Identify which cell holds the provided text, then report its (x, y) central coordinate. 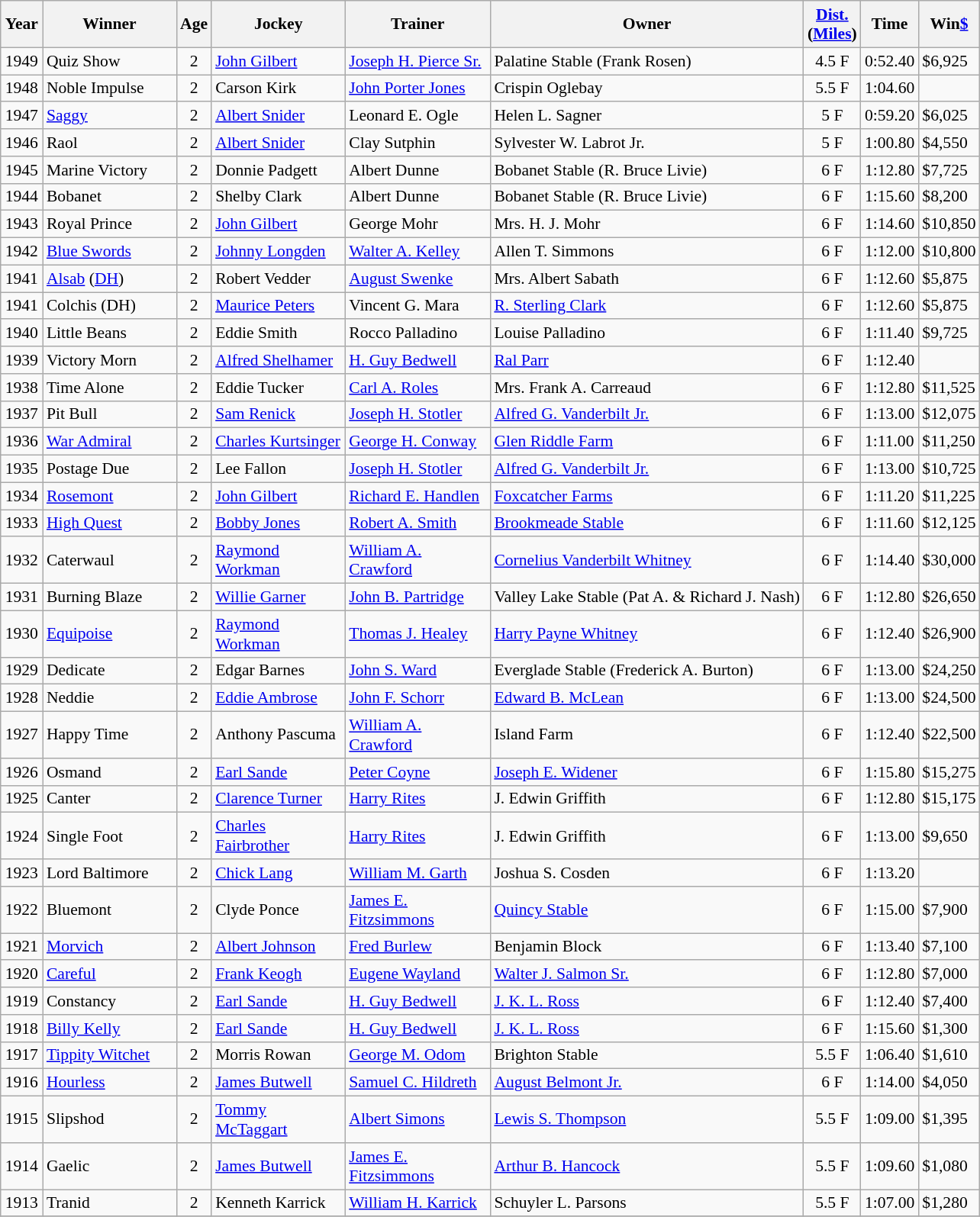
Morvich (110, 947)
$1,280 (949, 1203)
Benjamin Block (647, 947)
Owner (647, 24)
Helen L. Sagner (647, 116)
Palatine Stable (Frank Rosen) (647, 61)
John Porter Jones (417, 89)
$8,200 (949, 197)
1937 (21, 414)
Peter Coyne (417, 772)
1928 (21, 698)
Caterwaul (110, 560)
Winner (110, 24)
Tippity Witchet (110, 1055)
$4,050 (949, 1083)
Joseph H. Pierce Sr. (417, 61)
Richard E. Handlen (417, 496)
Joseph E. Widener (647, 772)
Shelby Clark (278, 197)
1945 (21, 170)
$1,395 (949, 1120)
1:11.60 (890, 523)
$1,300 (949, 1029)
Slipshod (110, 1120)
1922 (21, 910)
1:14.00 (890, 1083)
Bobby Jones (278, 523)
1:11.40 (890, 333)
$15,175 (949, 799)
Eddie Ambrose (278, 698)
Valley Lake Stable (Pat A. & Richard J. Nash) (647, 597)
1919 (21, 1001)
Chick Lang (278, 873)
Walter J. Salmon Sr. (647, 974)
Bluemont (110, 910)
Mrs. Albert Sabath (647, 278)
1949 (21, 61)
1943 (21, 224)
$6,925 (949, 61)
1:11.00 (890, 442)
Glen Riddle Farm (647, 442)
Allen T. Simmons (647, 252)
John B. Partridge (417, 597)
Ral Parr (647, 360)
Neddie (110, 698)
Vincent G. Mara (417, 306)
Billy Kelly (110, 1029)
Burning Blaze (110, 597)
1933 (21, 523)
Hourless (110, 1083)
$15,275 (949, 772)
Carl A. Roles (417, 388)
Harry Payne Whitney (647, 633)
Morris Rowan (278, 1055)
Willie Garner (278, 597)
Edgar Barnes (278, 671)
Bobanet (110, 197)
Time Alone (110, 388)
$22,500 (949, 736)
Eddie Smith (278, 333)
Rosemont (110, 496)
1926 (21, 772)
1935 (21, 469)
1947 (21, 116)
Eugene Wayland (417, 974)
1:09.60 (890, 1166)
August Swenke (417, 278)
1:14.40 (890, 560)
1:15.00 (890, 910)
Lee Fallon (278, 469)
Carson Kirk (278, 89)
1946 (21, 143)
Foxcatcher Farms (647, 496)
Age (194, 24)
Anthony Pascuma (278, 736)
Edward B. McLean (647, 698)
1913 (21, 1203)
George Mohr (417, 224)
0:59.20 (890, 116)
Johnny Longden (278, 252)
1940 (21, 333)
1921 (21, 947)
Constancy (110, 1001)
1915 (21, 1120)
1:14.60 (890, 224)
$7,900 (949, 910)
1914 (21, 1166)
Donnie Padgett (278, 170)
Noble Impulse (110, 89)
Samuel C. Hildreth (417, 1083)
Tommy McTaggart (278, 1120)
August Belmont Jr. (647, 1083)
Brighton Stable (647, 1055)
1:11.20 (890, 496)
1917 (21, 1055)
$11,250 (949, 442)
1920 (21, 974)
George M. Odom (417, 1055)
Charles Fairbrother (278, 836)
0:52.40 (890, 61)
$10,725 (949, 469)
Pit Bull (110, 414)
William M. Garth (417, 873)
Quiz Show (110, 61)
Brookmeade Stable (647, 523)
Canter (110, 799)
Osmand (110, 772)
Rocco Palladino (417, 333)
1923 (21, 873)
Trainer (417, 24)
$10,800 (949, 252)
Dist. (Miles) (832, 24)
Mrs. Frank A. Carreaud (647, 388)
4.5 F (832, 61)
1948 (21, 89)
1925 (21, 799)
$30,000 (949, 560)
1:15.80 (890, 772)
Alfred Shelhamer (278, 360)
Maurice Peters (278, 306)
Island Farm (647, 736)
1932 (21, 560)
1930 (21, 633)
$11,225 (949, 496)
High Quest (110, 523)
Crispin Oglebay (647, 89)
Single Foot (110, 836)
Walter A. Kelley (417, 252)
1:06.40 (890, 1055)
1:00.80 (890, 143)
Charles Kurtsinger (278, 442)
Win$ (949, 24)
Alsab (DH) (110, 278)
1927 (21, 736)
1931 (21, 597)
Happy Time (110, 736)
Robert A. Smith (417, 523)
$7,100 (949, 947)
1938 (21, 388)
1:04.60 (890, 89)
$7,400 (949, 1001)
1944 (21, 197)
Blue Swords (110, 252)
$26,650 (949, 597)
Fred Burlew (417, 947)
Schuyler L. Parsons (647, 1203)
1939 (21, 360)
$24,250 (949, 671)
Leonard E. Ogle (417, 116)
Clarence Turner (278, 799)
$9,650 (949, 836)
Marine Victory (110, 170)
Mrs. H. J. Mohr (647, 224)
Everglade Stable (Frederick A. Burton) (647, 671)
1934 (21, 496)
Quincy Stable (647, 910)
Albert Johnson (278, 947)
$26,900 (949, 633)
Albert Simons (417, 1120)
John S. Ward (417, 671)
Lewis S. Thompson (647, 1120)
Colchis (DH) (110, 306)
$1,080 (949, 1166)
Frank Keogh (278, 974)
$9,725 (949, 333)
Dedicate (110, 671)
Eddie Tucker (278, 388)
John F. Schorr (417, 698)
Clyde Ponce (278, 910)
Royal Prince (110, 224)
1942 (21, 252)
Arthur B. Hancock (647, 1166)
$7,000 (949, 974)
Tranid (110, 1203)
Year (21, 24)
George H. Conway (417, 442)
Cornelius Vanderbilt Whitney (647, 560)
Thomas J. Healey (417, 633)
1:07.00 (890, 1203)
$6,025 (949, 116)
R. Sterling Clark (647, 306)
1916 (21, 1083)
1:12.00 (890, 252)
Robert Vedder (278, 278)
$4,550 (949, 143)
Little Beans (110, 333)
Saggy (110, 116)
$10,850 (949, 224)
War Admiral (110, 442)
Time (890, 24)
Raol (110, 143)
1929 (21, 671)
William H. Karrick (417, 1203)
$24,500 (949, 698)
1918 (21, 1029)
$12,125 (949, 523)
$7,725 (949, 170)
Equipoise (110, 633)
Careful (110, 974)
Louise Palladino (647, 333)
1936 (21, 442)
1:13.40 (890, 947)
Kenneth Karrick (278, 1203)
$1,610 (949, 1055)
Clay Sutphin (417, 143)
1924 (21, 836)
1:09.00 (890, 1120)
Lord Baltimore (110, 873)
Sylvester W. Labrot Jr. (647, 143)
$12,075 (949, 414)
Postage Due (110, 469)
1:13.20 (890, 873)
Victory Morn (110, 360)
Jockey (278, 24)
Joshua S. Cosden (647, 873)
$11,525 (949, 388)
Gaelic (110, 1166)
Sam Renick (278, 414)
